For the text-containing cell, return its midpoint in [x, y] coordinate format. 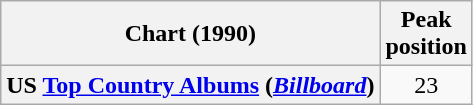
Peak position [426, 34]
23 [426, 85]
Chart (1990) [190, 34]
US Top Country Albums (Billboard) [190, 85]
